Capture the cell that displays the provided text and extract its (x, y) central coordinate. 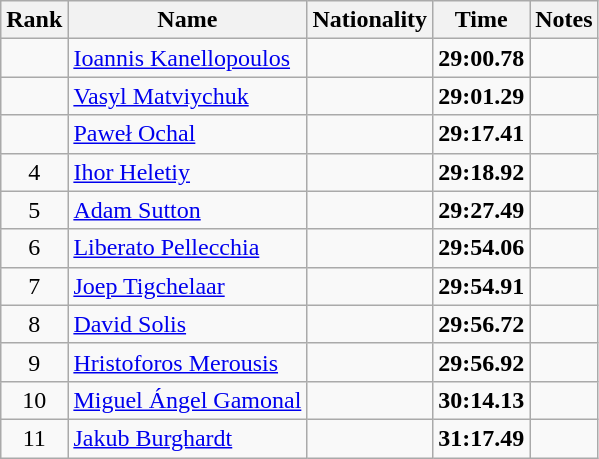
29:56.72 (482, 324)
Ihor Heletiy (188, 172)
9 (34, 362)
29:00.78 (482, 58)
Joep Tigchelaar (188, 286)
Adam Sutton (188, 210)
6 (34, 248)
29:18.92 (482, 172)
29:27.49 (482, 210)
29:17.41 (482, 134)
8 (34, 324)
Ioannis Kanellopoulos (188, 58)
29:56.92 (482, 362)
Notes (564, 20)
29:01.29 (482, 96)
5 (34, 210)
Rank (34, 20)
Name (188, 20)
7 (34, 286)
Vasyl Matviychuk (188, 96)
10 (34, 400)
29:54.06 (482, 248)
11 (34, 438)
Time (482, 20)
Liberato Pellecchia (188, 248)
4 (34, 172)
Nationality (370, 20)
Hristoforos Merousis (188, 362)
Paweł Ochal (188, 134)
31:17.49 (482, 438)
David Solis (188, 324)
30:14.13 (482, 400)
Miguel Ángel Gamonal (188, 400)
29:54.91 (482, 286)
Jakub Burghardt (188, 438)
